Detect which cell encompasses the target text, then output its [X, Y] center coordinate. 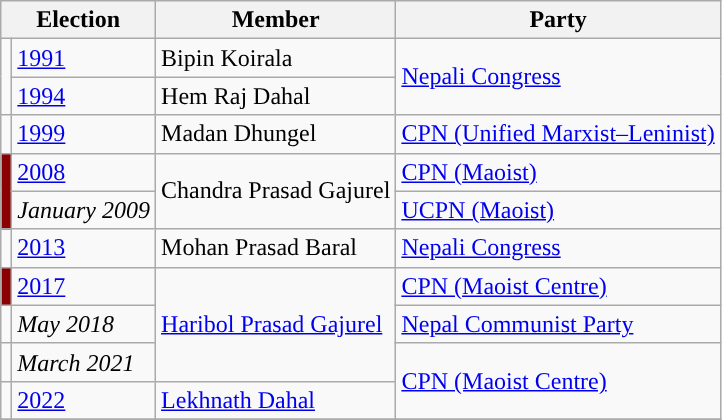
Party [558, 20]
Hem Raj Dahal [276, 96]
1991 [84, 58]
Bipin Koirala [276, 58]
CPN (Maoist) [558, 172]
Election [78, 20]
Member [276, 20]
Chandra Prasad Gajurel [276, 191]
1994 [84, 96]
2008 [84, 172]
Mohan Prasad Baral [276, 248]
CPN (Unified Marxist–Leninist) [558, 134]
March 2021 [84, 362]
Madan Dhungel [276, 134]
Haribol Prasad Gajurel [276, 324]
Nepal Communist Party [558, 324]
2022 [84, 400]
1999 [84, 134]
Lekhnath Dahal [276, 400]
January 2009 [84, 210]
2013 [84, 248]
2017 [84, 286]
UCPN (Maoist) [558, 210]
May 2018 [84, 324]
